Identify which cell holds the provided text, then report its [X, Y] central coordinate. 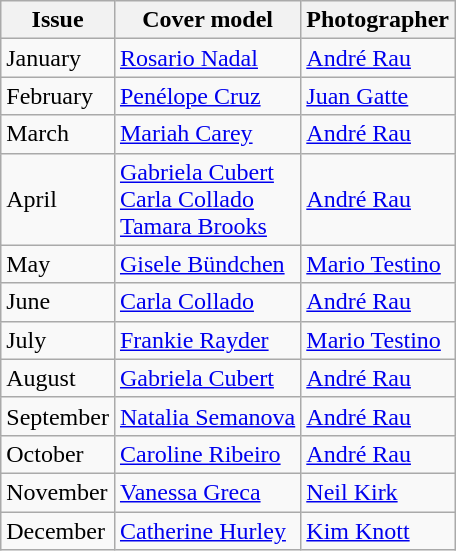
Juan Gatte [378, 96]
May [58, 264]
November [58, 492]
Neil Kirk [378, 492]
Caroline Ribeiro [207, 454]
Penélope Cruz [207, 96]
August [58, 378]
January [58, 58]
Natalia Semanova [207, 416]
Gisele Bündchen [207, 264]
Kim Knott [378, 531]
Photographer [378, 20]
September [58, 416]
February [58, 96]
Cover model [207, 20]
Rosario Nadal [207, 58]
March [58, 134]
Catherine Hurley [207, 531]
July [58, 340]
Gabriela CubertCarla ColladoTamara Brooks [207, 199]
December [58, 531]
October [58, 454]
Mariah Carey [207, 134]
Carla Collado [207, 302]
Vanessa Greca [207, 492]
April [58, 199]
June [58, 302]
Issue [58, 20]
Gabriela Cubert [207, 378]
Frankie Rayder [207, 340]
